Find where the given text appears and provide that cell's center as [x, y] coordinate. 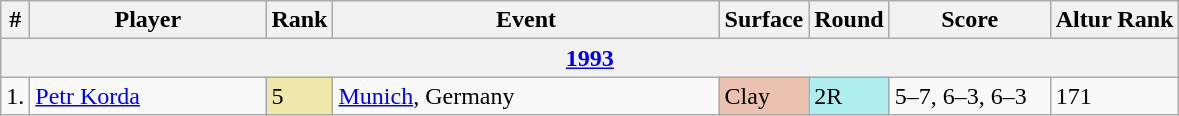
Munich, Germany [526, 96]
Surface [764, 20]
5–7, 6–3, 6–3 [970, 96]
Altur Rank [1114, 20]
Event [526, 20]
Round [849, 20]
Rank [300, 20]
Petr Korda [148, 96]
5 [300, 96]
2R [849, 96]
171 [1114, 96]
Player [148, 20]
1. [16, 96]
1993 [590, 58]
# [16, 20]
Clay [764, 96]
Score [970, 20]
